Return [x, y] of the center of cell containing provided text 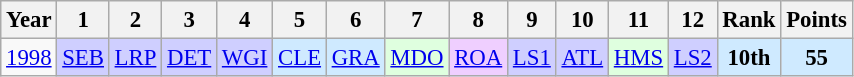
ROA [478, 58]
WGI [245, 58]
9 [532, 20]
Year [29, 20]
Rank [749, 20]
10 [582, 20]
10th [749, 58]
GRA [356, 58]
6 [356, 20]
Points [816, 20]
3 [190, 20]
LS2 [692, 58]
HMS [638, 58]
55 [816, 58]
2 [135, 20]
SEB [83, 58]
7 [417, 20]
12 [692, 20]
ATL [582, 58]
1 [83, 20]
4 [245, 20]
LRP [135, 58]
1998 [29, 58]
CLE [300, 58]
LS1 [532, 58]
11 [638, 20]
8 [478, 20]
DET [190, 58]
5 [300, 20]
MDO [417, 58]
